From the cell containing the given text, extract its center point as [X, Y] coordinate. 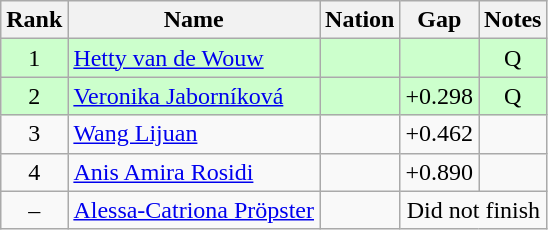
+0.462 [440, 134]
Did not finish [474, 210]
– [34, 210]
4 [34, 172]
Name [194, 20]
2 [34, 96]
Nation [360, 20]
+0.890 [440, 172]
1 [34, 58]
3 [34, 134]
Gap [440, 20]
Notes [513, 20]
Rank [34, 20]
Anis Amira Rosidi [194, 172]
+0.298 [440, 96]
Veronika Jaborníková [194, 96]
Alessa-Catriona Pröpster [194, 210]
Wang Lijuan [194, 134]
Hetty van de Wouw [194, 58]
